Output the (x, y) coordinate of the center of the cell containing the given text.  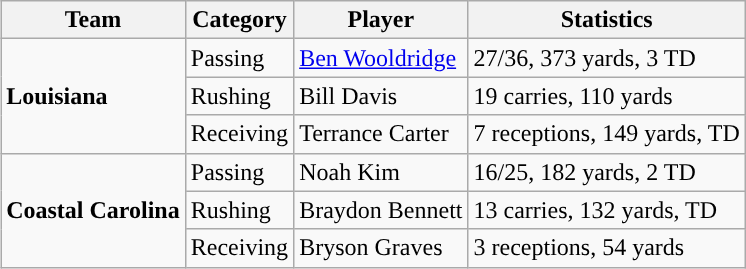
Category (239, 20)
Coastal Carolina (94, 210)
7 receptions, 149 yards, TD (606, 134)
Ben Wooldridge (381, 58)
Player (381, 20)
13 carries, 132 yards, TD (606, 210)
Louisiana (94, 96)
3 receptions, 54 yards (606, 248)
Terrance Carter (381, 134)
Braydon Bennett (381, 210)
Bill Davis (381, 96)
Statistics (606, 20)
27/36, 373 yards, 3 TD (606, 58)
19 carries, 110 yards (606, 96)
Noah Kim (381, 172)
16/25, 182 yards, 2 TD (606, 172)
Bryson Graves (381, 248)
Team (94, 20)
